Output the (x, y) coordinate of the center of the cell containing the given text.  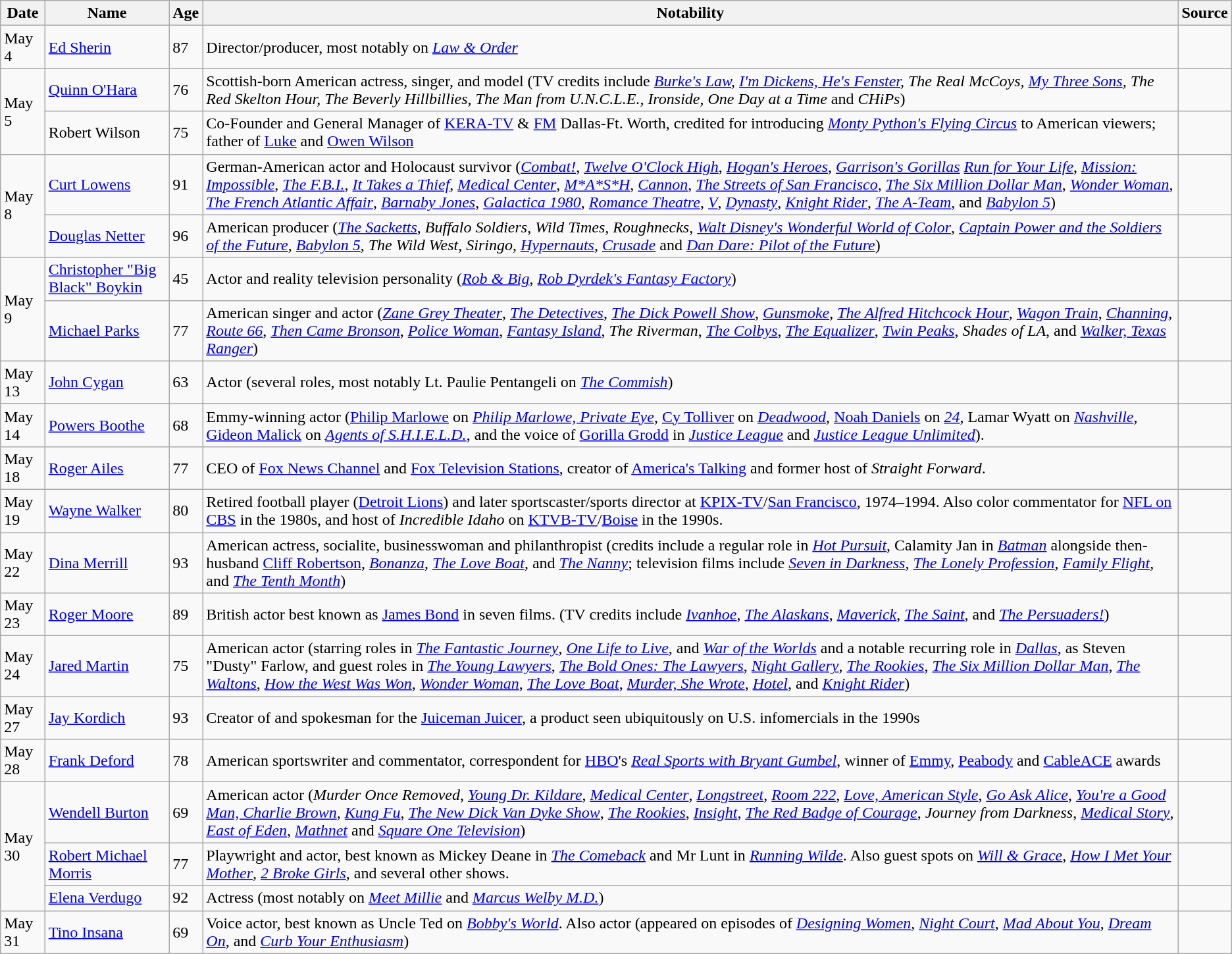
80 (186, 511)
Jared Martin (107, 666)
Actor (several roles, most notably Lt. Paulie Pentangeli on The Commish) (690, 382)
Curt Lowens (107, 184)
Roger Moore (107, 615)
Name (107, 13)
89 (186, 615)
Dina Merrill (107, 562)
91 (186, 184)
Ed Sherin (107, 47)
May 27 (22, 718)
May 19 (22, 511)
87 (186, 47)
May 22 (22, 562)
Robert Michael Morris (107, 864)
May 9 (22, 309)
Frank Deford (107, 761)
Notability (690, 13)
96 (186, 236)
Roger Ailes (107, 467)
Director/producer, most notably on Law & Order (690, 47)
68 (186, 425)
Age (186, 13)
Michael Parks (107, 331)
Jay Kordich (107, 718)
76 (186, 90)
Robert Wilson (107, 133)
May 14 (22, 425)
45 (186, 279)
Wayne Walker (107, 511)
May 5 (22, 111)
May 24 (22, 666)
Quinn O'Hara (107, 90)
Christopher "Big Black" Boykin (107, 279)
May 31 (22, 932)
Actress (most notably on Meet Millie and Marcus Welby M.D.) (690, 898)
Elena Verdugo (107, 898)
May 4 (22, 47)
May 28 (22, 761)
May 18 (22, 467)
Actor and reality television personality (Rob & Big, Rob Dyrdek's Fantasy Factory) (690, 279)
John Cygan (107, 382)
May 23 (22, 615)
May 8 (22, 205)
92 (186, 898)
63 (186, 382)
Douglas Netter (107, 236)
Tino Insana (107, 932)
CEO of Fox News Channel and Fox Television Stations, creator of America's Talking and former host of Straight Forward. (690, 467)
Date (22, 13)
Source (1204, 13)
May 30 (22, 847)
Creator of and spokesman for the Juiceman Juicer, a product seen ubiquitously on U.S. infomercials in the 1990s (690, 718)
British actor best known as James Bond in seven films. (TV credits include Ivanhoe, The Alaskans, Maverick, The Saint, and The Persuaders!) (690, 615)
May 13 (22, 382)
Powers Boothe (107, 425)
American sportswriter and commentator, correspondent for HBO's Real Sports with Bryant Gumbel, winner of Emmy, Peabody and CableACE awards (690, 761)
78 (186, 761)
Wendell Burton (107, 812)
